Output the [X, Y] coordinate of the center of the cell containing the given text.  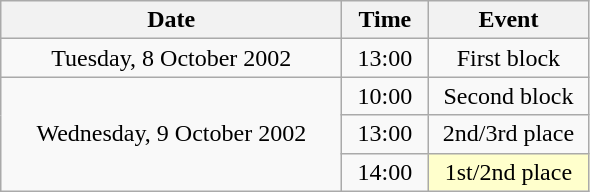
Date [172, 20]
14:00 [385, 172]
1st/2nd place [508, 172]
Tuesday, 8 October 2002 [172, 58]
Event [508, 20]
Wednesday, 9 October 2002 [172, 134]
Time [385, 20]
10:00 [385, 96]
2nd/3rd place [508, 134]
First block [508, 58]
Second block [508, 96]
